Detect which cell encompasses the target text, then output its [X, Y] center coordinate. 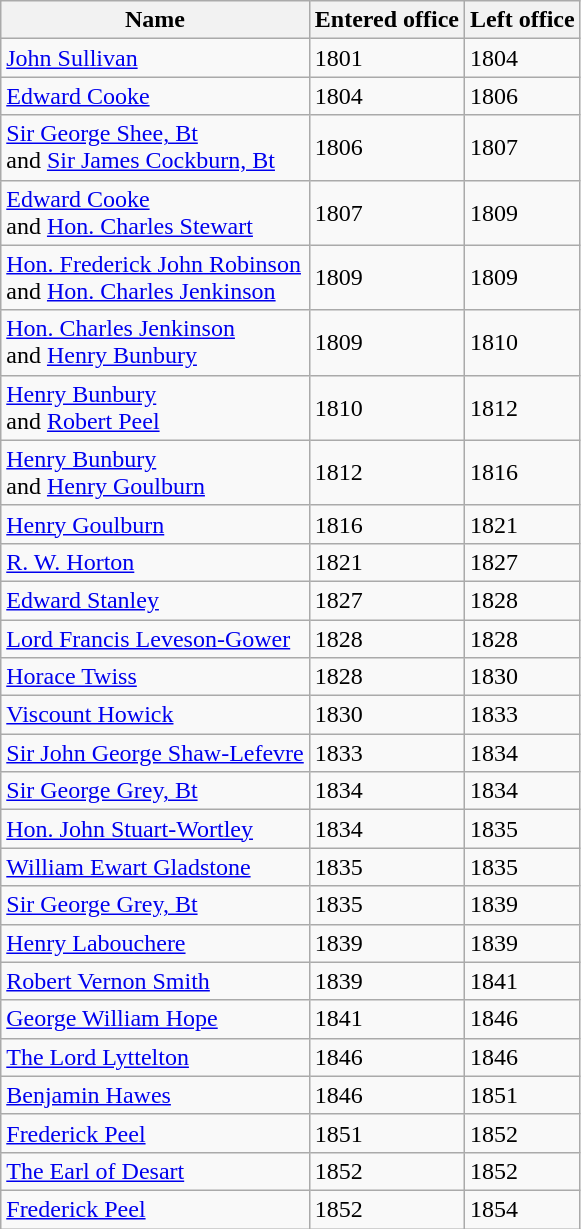
The Lord Lyttelton [156, 1057]
Hon. Frederick John Robinson and Hon. Charles Jenkinson [156, 278]
Edward Stanley [156, 600]
Henry Goulburn [156, 524]
Hon. Charles Jenkinson and Henry Bunbury [156, 342]
Hon. John Stuart-Wortley [156, 829]
1854 [523, 1209]
Henry Bunbury and Henry Goulburn [156, 472]
Sir George Shee, Bt and Sir James Cockburn, Bt [156, 148]
Henry Bunbury and Robert Peel [156, 408]
Benjamin Hawes [156, 1095]
Henry Labouchere [156, 943]
Left office [523, 20]
John Sullivan [156, 58]
Horace Twiss [156, 677]
Name [156, 20]
Entered office [386, 20]
Edward Cooke and Hon. Charles Stewart [156, 212]
William Ewart Gladstone [156, 867]
The Earl of Desart [156, 1171]
1801 [386, 58]
Robert Vernon Smith [156, 981]
R. W. Horton [156, 562]
Viscount Howick [156, 715]
George William Hope [156, 1019]
Edward Cooke [156, 96]
Lord Francis Leveson-Gower [156, 639]
Sir John George Shaw-Lefevre [156, 753]
